Identify which cell holds the provided text, then report its (x, y) central coordinate. 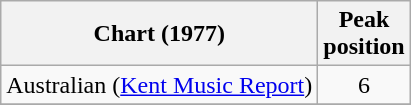
Peakposition (364, 34)
Chart (1977) (160, 34)
Australian (Kent Music Report) (160, 85)
6 (364, 85)
